Extract the (X, Y) coordinate from the center of the cell holding the provided text.  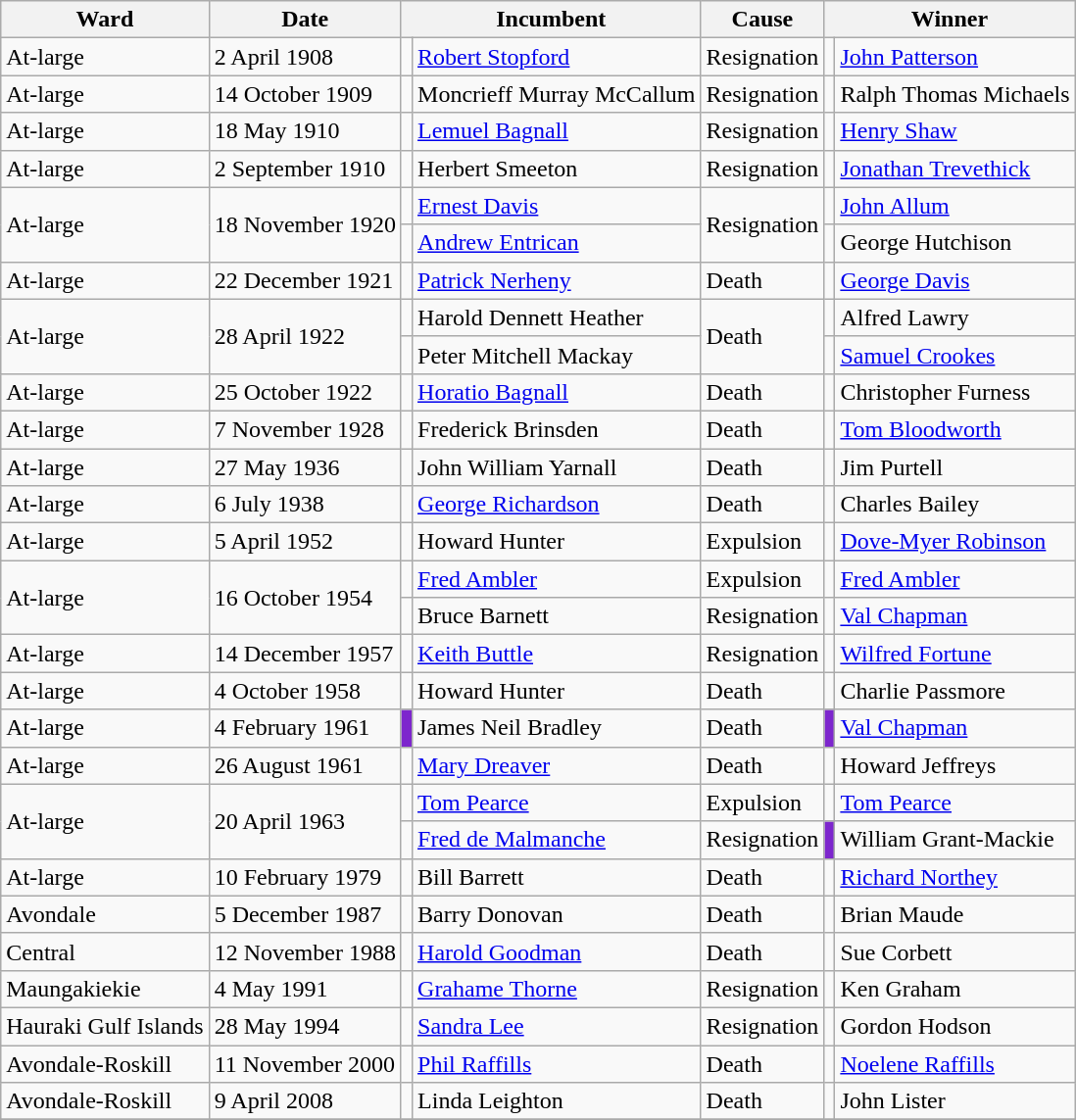
2 April 1908 (305, 57)
2 September 1910 (305, 169)
10 February 1979 (305, 877)
Samuel Crookes (954, 355)
4 October 1958 (305, 691)
Charlie Passmore (954, 691)
Wilfred Fortune (954, 654)
John William Yarnall (557, 467)
Robert Stopford (557, 57)
26 August 1961 (305, 765)
Ernest Davis (557, 206)
Harold Dennett Heather (557, 317)
Patrick Nerheny (557, 280)
28 May 1994 (305, 1026)
Mary Dreaver (557, 765)
5 April 1952 (305, 542)
Date (305, 20)
George Davis (954, 280)
Peter Mitchell Mackay (557, 355)
4 February 1961 (305, 728)
Incumbent (551, 20)
Grahame Thorne (557, 989)
Brian Maude (954, 914)
14 October 1909 (305, 94)
Howard Jeffreys (954, 765)
11 November 2000 (305, 1063)
Harold Goodman (557, 951)
9 April 2008 (305, 1101)
Alfred Lawry (954, 317)
Christopher Furness (954, 392)
William Grant-Mackie (954, 840)
Horatio Bagnall (557, 392)
Ralph Thomas Michaels (954, 94)
Dove-Myer Robinson (954, 542)
6 July 1938 (305, 505)
18 May 1910 (305, 131)
John Allum (954, 206)
12 November 1988 (305, 951)
Avondale (105, 914)
George Hutchison (954, 243)
Frederick Brinsden (557, 429)
20 April 1963 (305, 821)
Keith Buttle (557, 654)
Bruce Barnett (557, 616)
Hauraki Gulf Islands (105, 1026)
Herbert Smeeton (557, 169)
Jonathan Trevethick (954, 169)
Central (105, 951)
25 October 1922 (305, 392)
John Lister (954, 1101)
Winner (950, 20)
Phil Raffills (557, 1063)
27 May 1936 (305, 467)
4 May 1991 (305, 989)
Charles Bailey (954, 505)
Jim Purtell (954, 467)
Fred de Malmanche (557, 840)
Sue Corbett (954, 951)
Gordon Hodson (954, 1026)
Richard Northey (954, 877)
Sandra Lee (557, 1026)
Lemuel Bagnall (557, 131)
16 October 1954 (305, 598)
5 December 1987 (305, 914)
Maungakiekie (105, 989)
Ken Graham (954, 989)
Henry Shaw (954, 131)
18 November 1920 (305, 224)
Moncrieff Murray McCallum (557, 94)
Bill Barrett (557, 877)
Linda Leighton (557, 1101)
Cause (762, 20)
Ward (105, 20)
Tom Bloodworth (954, 429)
John Patterson (954, 57)
7 November 1928 (305, 429)
22 December 1921 (305, 280)
James Neil Bradley (557, 728)
George Richardson (557, 505)
14 December 1957 (305, 654)
Barry Donovan (557, 914)
Noelene Raffills (954, 1063)
28 April 1922 (305, 336)
Andrew Entrican (557, 243)
